Provide the [X, Y] coordinate of the cell's center where the given text is located.  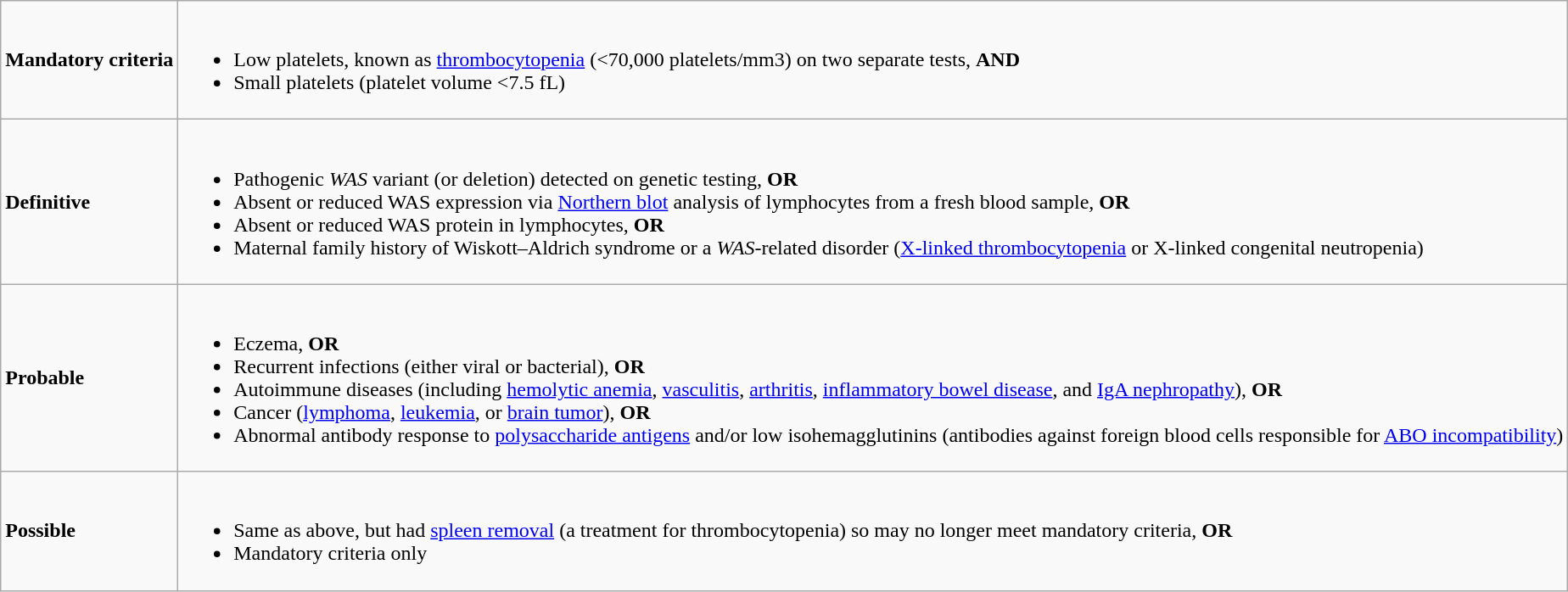
Low platelets, known as thrombocytopenia (<70,000 platelets/mm3) on two separate tests, ANDSmall platelets (platelet volume <7.5 fL) [873, 60]
Definitive [90, 202]
Same as above, but had spleen removal (a treatment for thrombocytopenia) so may no longer meet mandatory criteria, ORMandatory criteria only [873, 531]
Possible [90, 531]
Mandatory criteria [90, 60]
Probable [90, 378]
